Determine the (X, Y) coordinate at the center of the cell enclosing the given text.  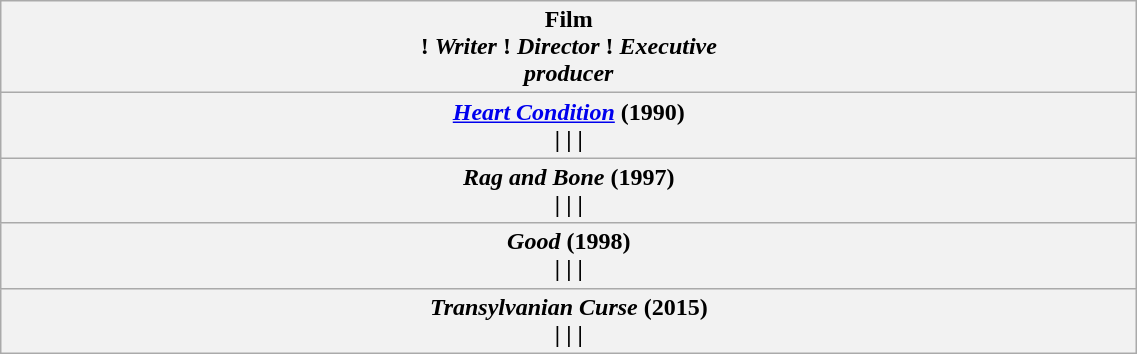
Good (1998)| | | (569, 256)
Rag and Bone (1997)| | | (569, 190)
Film! Writer ! Director ! Executiveproducer (569, 47)
Heart Condition (1990)| | | (569, 126)
Transylvanian Curse (2015)| | | (569, 320)
